Extract the (X, Y) coordinate from the center of the cell holding the provided text.  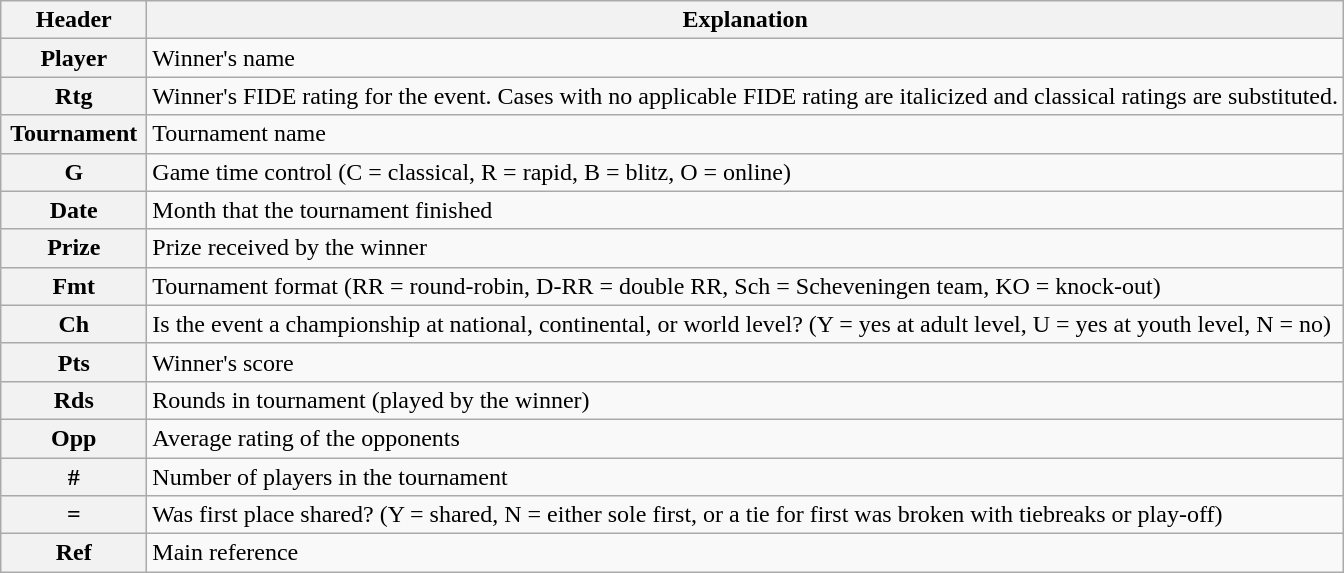
Date (74, 210)
Ref (74, 553)
Fmt (74, 286)
Game time control (C = classical, R = rapid, B = blitz, O = online) (746, 172)
Header (74, 20)
Winner's FIDE rating for the event. Cases with no applicable FIDE rating are italicized and classical ratings are substituted. (746, 96)
Month that the tournament finished (746, 210)
Opp (74, 438)
Pts (74, 362)
Tournament (74, 134)
# (74, 477)
Was first place shared? (Y = shared, N = either sole first, or a tie for first was broken with tiebreaks or play-off) (746, 515)
Is the event a championship at national, continental, or world level? (Y = yes at adult level, U = yes at youth level, N = no) (746, 324)
Rds (74, 400)
Number of players in the tournament (746, 477)
Winner's name (746, 58)
Explanation (746, 20)
= (74, 515)
Average rating of the opponents (746, 438)
Winner's score (746, 362)
Main reference (746, 553)
Ch (74, 324)
Prize received by the winner (746, 248)
Tournament name (746, 134)
Player (74, 58)
Rtg (74, 96)
Prize (74, 248)
Rounds in tournament (played by the winner) (746, 400)
G (74, 172)
Tournament format (RR = round-robin, D-RR = double RR, Sch = Scheveningen team, KO = knock-out) (746, 286)
